Provide the [x, y] coordinate of the cell's center where the given text is located.  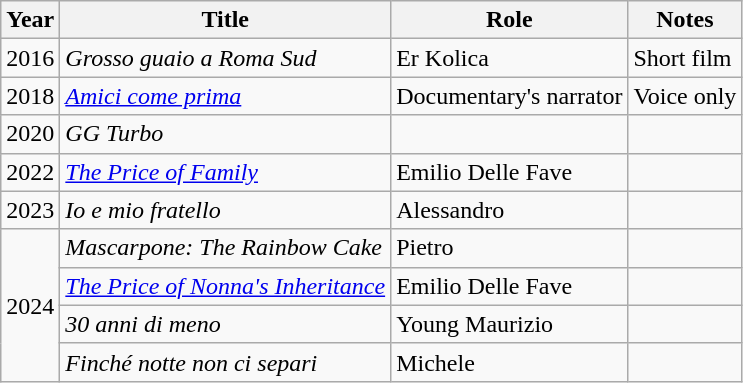
Pietro [510, 248]
Title [226, 20]
2023 [30, 210]
Short film [685, 58]
Documentary's narrator [510, 96]
Alessandro [510, 210]
Amici come prima [226, 96]
The Price of Nonna's Inheritance [226, 286]
Finché notte non ci separi [226, 362]
Mascarpone: The Rainbow Cake [226, 248]
Io e mio fratello [226, 210]
Year [30, 20]
2022 [30, 172]
Michele [510, 362]
The Price of Family [226, 172]
Young Maurizio [510, 324]
Notes [685, 20]
GG Turbo [226, 134]
Role [510, 20]
2018 [30, 96]
2016 [30, 58]
Grosso guaio a Roma Sud [226, 58]
2020 [30, 134]
Er Kolica [510, 58]
Voice only [685, 96]
30 anni di meno [226, 324]
2024 [30, 305]
